Pinpoint the cell where the given text exists, returning its [X, Y] midpoint coordinate. 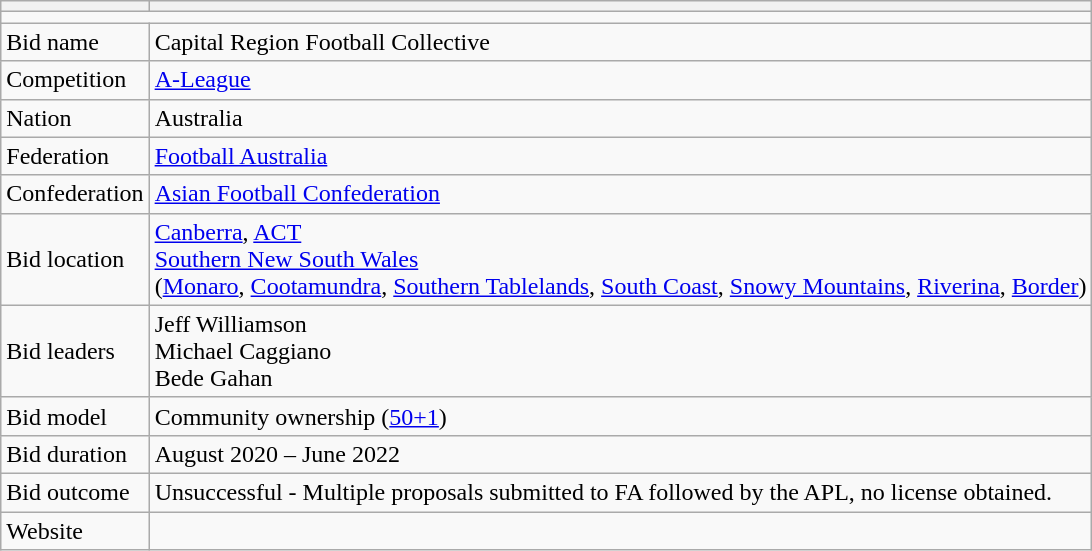
Australia [620, 118]
Capital Region Football Collective [620, 42]
August 2020 – June 2022 [620, 454]
Canberra, ACT Southern New South Wales (Monaro, Cootamundra, Southern Tablelands, South Coast, Snowy Mountains, Riverina, Border) [620, 259]
Bid duration [75, 454]
Confederation [75, 194]
Bid location [75, 259]
Community ownership (50+1) [620, 416]
Bid outcome [75, 492]
Bid name [75, 42]
A-League [620, 80]
Football Australia [620, 156]
Bid model [75, 416]
Competition [75, 80]
Website [75, 531]
Jeff Williamson Michael Caggiano Bede Gahan [620, 351]
Bid leaders [75, 351]
Federation [75, 156]
Asian Football Confederation [620, 194]
Nation [75, 118]
Unsuccessful - Multiple proposals submitted to FA followed by the APL, no license obtained. [620, 492]
